For the text-containing cell, return its midpoint in [x, y] coordinate format. 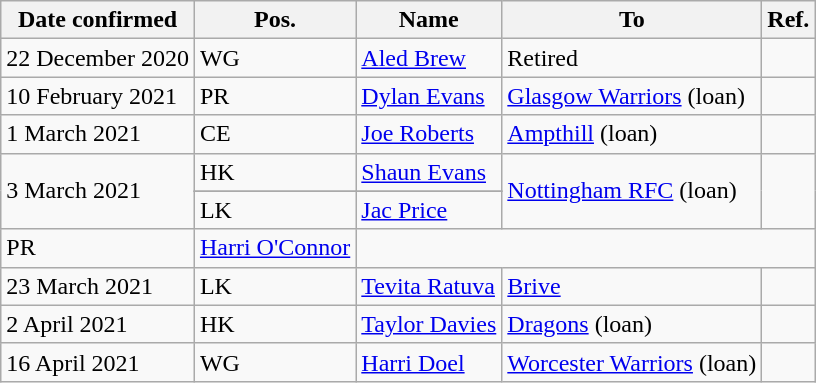
Ref. [788, 20]
Ampthill (loan) [632, 134]
Shaun Evans [429, 172]
Harri O'Connor [274, 248]
Jac Price [429, 210]
22 December 2020 [98, 58]
2 April 2021 [98, 324]
3 March 2021 [98, 191]
Dylan Evans [429, 96]
Brive [632, 286]
To [632, 20]
Glasgow Warriors (loan) [632, 96]
Nottingham RFC (loan) [632, 191]
1 March 2021 [98, 134]
Name [429, 20]
Harri Doel [429, 362]
Joe Roberts [429, 134]
23 March 2021 [98, 286]
Pos. [274, 20]
Aled Brew [429, 58]
Tevita Ratuva [429, 286]
16 April 2021 [98, 362]
Retired [632, 58]
Date confirmed [98, 20]
Taylor Davies [429, 324]
CE [274, 134]
Worcester Warriors (loan) [632, 362]
10 February 2021 [98, 96]
Dragons (loan) [632, 324]
